Return (x, y) of the center of cell containing provided text 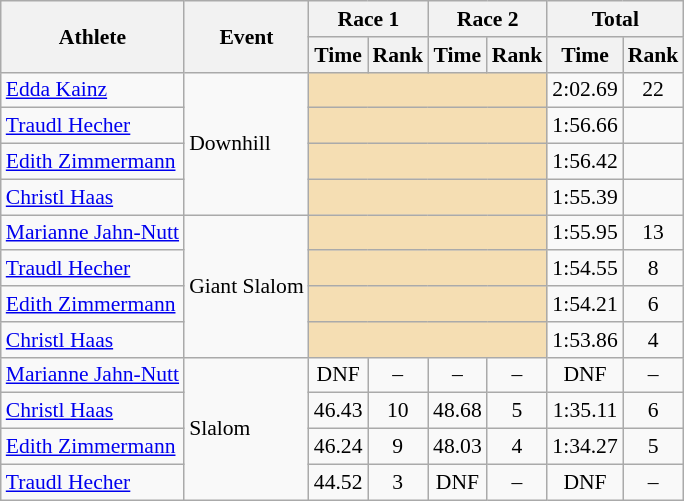
Race 2 (488, 19)
1:54.21 (584, 304)
2:02.69 (584, 90)
1:55.95 (584, 233)
3 (398, 482)
22 (654, 90)
Downhill (246, 143)
1:35.11 (584, 411)
46.24 (338, 447)
48.03 (458, 447)
1:54.55 (584, 269)
Edda Kainz (92, 90)
44.52 (338, 482)
Athlete (92, 36)
Slalom (246, 428)
8 (654, 269)
1:56.66 (584, 126)
Total (615, 19)
10 (398, 411)
Event (246, 36)
1:53.86 (584, 340)
48.68 (458, 411)
9 (398, 447)
13 (654, 233)
1:55.39 (584, 197)
1:34.27 (584, 447)
Giant Slalom (246, 286)
1:56.42 (584, 162)
Race 1 (368, 19)
46.43 (338, 411)
